Output the [X, Y] coordinate of the center of the cell containing the given text.  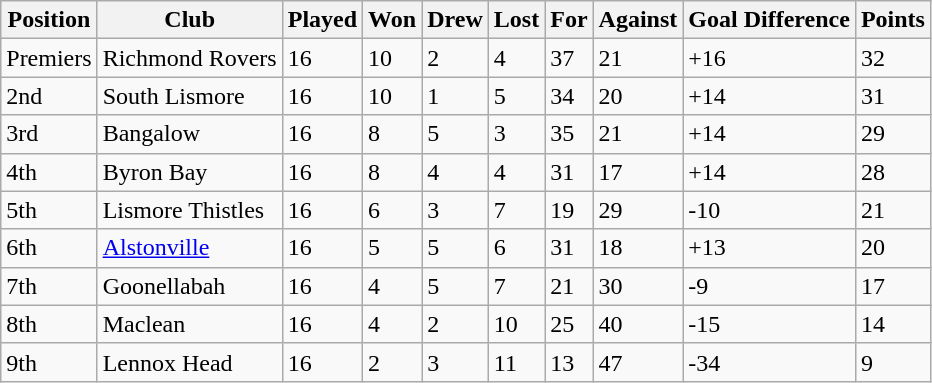
Points [892, 20]
-10 [770, 210]
30 [638, 286]
-15 [770, 324]
2nd [49, 96]
Lismore Thistles [190, 210]
40 [638, 324]
Position [49, 20]
6th [49, 248]
Premiers [49, 58]
35 [569, 134]
Against [638, 20]
32 [892, 58]
18 [638, 248]
-9 [770, 286]
3rd [49, 134]
9th [49, 362]
Bangalow [190, 134]
4th [49, 172]
8th [49, 324]
25 [569, 324]
South Lismore [190, 96]
1 [456, 96]
14 [892, 324]
37 [569, 58]
13 [569, 362]
5th [49, 210]
Goal Difference [770, 20]
47 [638, 362]
Played [322, 20]
+16 [770, 58]
Won [392, 20]
Goonellabah [190, 286]
Drew [456, 20]
Alstonville [190, 248]
11 [516, 362]
Lennox Head [190, 362]
Byron Bay [190, 172]
34 [569, 96]
Maclean [190, 324]
9 [892, 362]
+13 [770, 248]
19 [569, 210]
-34 [770, 362]
7th [49, 286]
28 [892, 172]
Richmond Rovers [190, 58]
Lost [516, 20]
Club [190, 20]
For [569, 20]
